Output the [X, Y] coordinate of the center of the cell containing the given text.  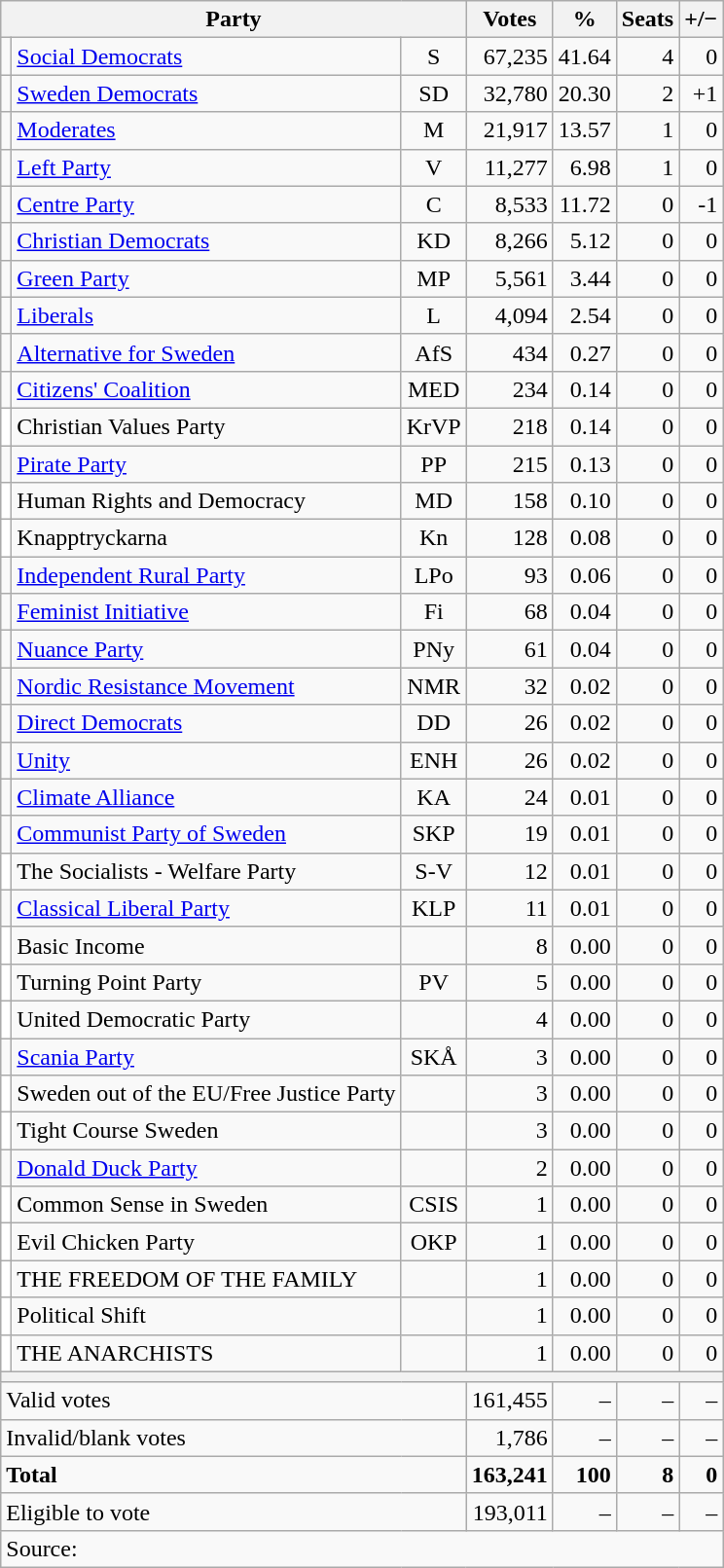
158 [510, 501]
MP [434, 278]
93 [510, 575]
0.06 [584, 575]
-1 [701, 204]
41.64 [584, 56]
Invalid/blank votes [234, 1438]
234 [510, 389]
Direct Democrats [206, 723]
161,455 [510, 1401]
SKÅ [434, 1056]
12 [510, 871]
Valid votes [234, 1401]
Climate Alliance [206, 797]
MD [434, 501]
20.30 [584, 93]
Centre Party [206, 204]
THE FREEDOM OF THE FAMILY [206, 1279]
Party [234, 19]
Alternative for Sweden [206, 352]
Communist Party of Sweden [206, 834]
61 [510, 649]
SKP [434, 834]
Moderates [206, 130]
Basic Income [206, 945]
434 [510, 352]
Political Shift [206, 1316]
Donald Duck Party [206, 1168]
S-V [434, 871]
Pirate Party [206, 464]
0.13 [584, 464]
Christian Democrats [206, 241]
11,277 [510, 167]
Citizens' Coalition [206, 389]
0.08 [584, 538]
Fi [434, 612]
OKP [434, 1242]
Human Rights and Democracy [206, 501]
Social Democrats [206, 56]
100 [584, 1475]
Source: [362, 1549]
THE ANARCHISTS [206, 1353]
+/− [701, 19]
KD [434, 241]
KrVP [434, 426]
SD [434, 93]
0.10 [584, 501]
MED [434, 389]
Sweden out of the EU/Free Justice Party [206, 1094]
Christian Values Party [206, 426]
1,786 [510, 1438]
5 [510, 982]
Kn [434, 538]
19 [510, 834]
Eligible to vote [234, 1512]
8,533 [510, 204]
218 [510, 426]
67,235 [510, 56]
C [434, 204]
Sweden Democrats [206, 93]
6.98 [584, 167]
193,011 [510, 1512]
% [584, 19]
Common Sense in Sweden [206, 1205]
11.72 [584, 204]
4,094 [510, 315]
Green Party [206, 278]
S [434, 56]
Tight Course Sweden [206, 1131]
21,917 [510, 130]
Scania Party [206, 1056]
11 [510, 908]
Seats [647, 19]
5,561 [510, 278]
V [434, 167]
LPo [434, 575]
United Democratic Party [206, 1019]
215 [510, 464]
ENH [434, 760]
Nuance Party [206, 649]
PNy [434, 649]
AfS [434, 352]
Feminist Initiative [206, 612]
3.44 [584, 278]
Knapptryckarna [206, 538]
8,266 [510, 241]
L [434, 315]
Nordic Resistance Movement [206, 686]
128 [510, 538]
Total [234, 1475]
M [434, 130]
32 [510, 686]
The Socialists - Welfare Party [206, 871]
68 [510, 612]
Independent Rural Party [206, 575]
KLP [434, 908]
DD [434, 723]
+1 [701, 93]
NMR [434, 686]
2.54 [584, 315]
Liberals [206, 315]
Votes [510, 19]
5.12 [584, 241]
Classical Liberal Party [206, 908]
0.27 [584, 352]
PP [434, 464]
KA [434, 797]
Evil Chicken Party [206, 1242]
Turning Point Party [206, 982]
Left Party [206, 167]
Unity [206, 760]
163,241 [510, 1475]
13.57 [584, 130]
CSIS [434, 1205]
32,780 [510, 93]
PV [434, 982]
24 [510, 797]
